Detect which cell encompasses the target text, then output its (x, y) center coordinate. 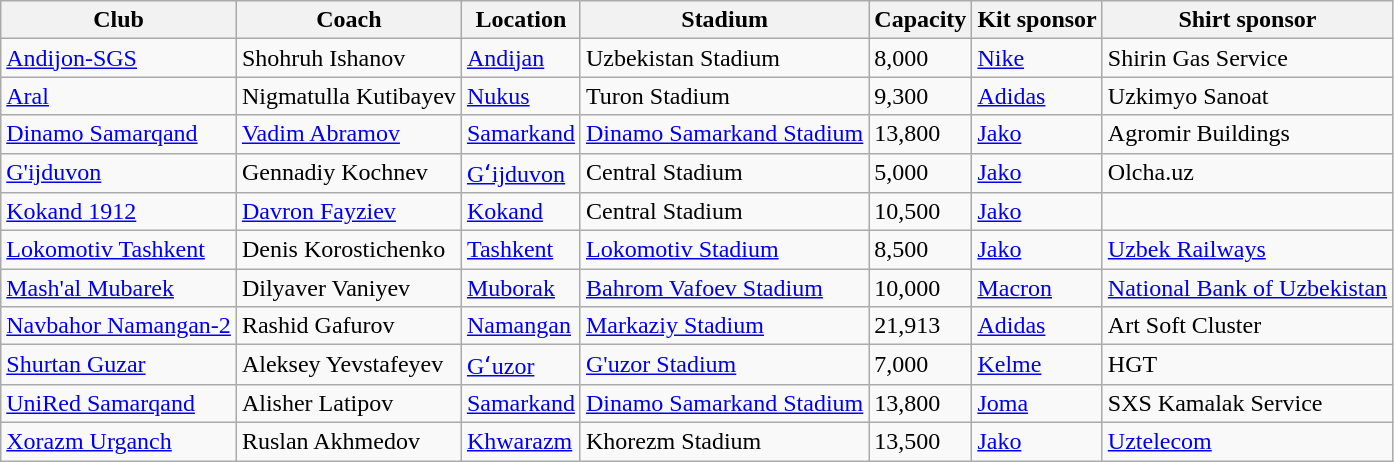
Shohruh Ishanov (348, 58)
Khorezm Stadium (724, 441)
10,500 (920, 212)
Rashid Gafurov (348, 326)
Nukus (520, 96)
Art Soft Cluster (1247, 326)
Lokomotiv Tashkent (119, 250)
G'uzor Stadium (724, 365)
Aral (119, 96)
8,500 (920, 250)
Ruslan Akhmedov (348, 441)
Muborak (520, 288)
Shurtan Guzar (119, 365)
Shirin Gas Service (1247, 58)
HGT (1247, 365)
Joma (1037, 403)
Khwarazm (520, 441)
Davron Fayziev (348, 212)
G'ijduvon (119, 173)
Uzbekistan Stadium (724, 58)
Andijan (520, 58)
UniRed Samarqand (119, 403)
Mash'al Mubarek (119, 288)
Vadim Abramov (348, 134)
Macron (1037, 288)
Club (119, 20)
5,000 (920, 173)
Capacity (920, 20)
7,000 (920, 365)
Dilyaver Vaniyev (348, 288)
8,000 (920, 58)
Gennadiy Kochnev (348, 173)
Gʻijduvon (520, 173)
Lokomotiv Stadium (724, 250)
SXS Kamalak Service (1247, 403)
Navbahor Namangan-2 (119, 326)
Alisher Latipov (348, 403)
Shirt sponsor (1247, 20)
Kokand 1912 (119, 212)
National Bank of Uzbekistan (1247, 288)
Gʻuzor (520, 365)
Namangan (520, 326)
Nigmatulla Kutibayev (348, 96)
Coach (348, 20)
Nike (1037, 58)
Xorazm Urganch (119, 441)
Dinamo Samarqand (119, 134)
Turon Stadium (724, 96)
Uzbek Railways (1247, 250)
13,500 (920, 441)
Tashkent (520, 250)
Uzkimyo Sanoat (1247, 96)
Agromir Buildings (1247, 134)
Location (520, 20)
Kelme (1037, 365)
Bahrom Vafoev Stadium (724, 288)
Markaziy Stadium (724, 326)
Olcha.uz (1247, 173)
9,300 (920, 96)
Kit sponsor (1037, 20)
21,913 (920, 326)
10,000 (920, 288)
Aleksey Yevstafeyev (348, 365)
Kokand (520, 212)
Stadium (724, 20)
Denis Korostichenko (348, 250)
Uztelecom (1247, 441)
Andijon-SGS (119, 58)
